From the cell containing the given text, extract its center point as [x, y] coordinate. 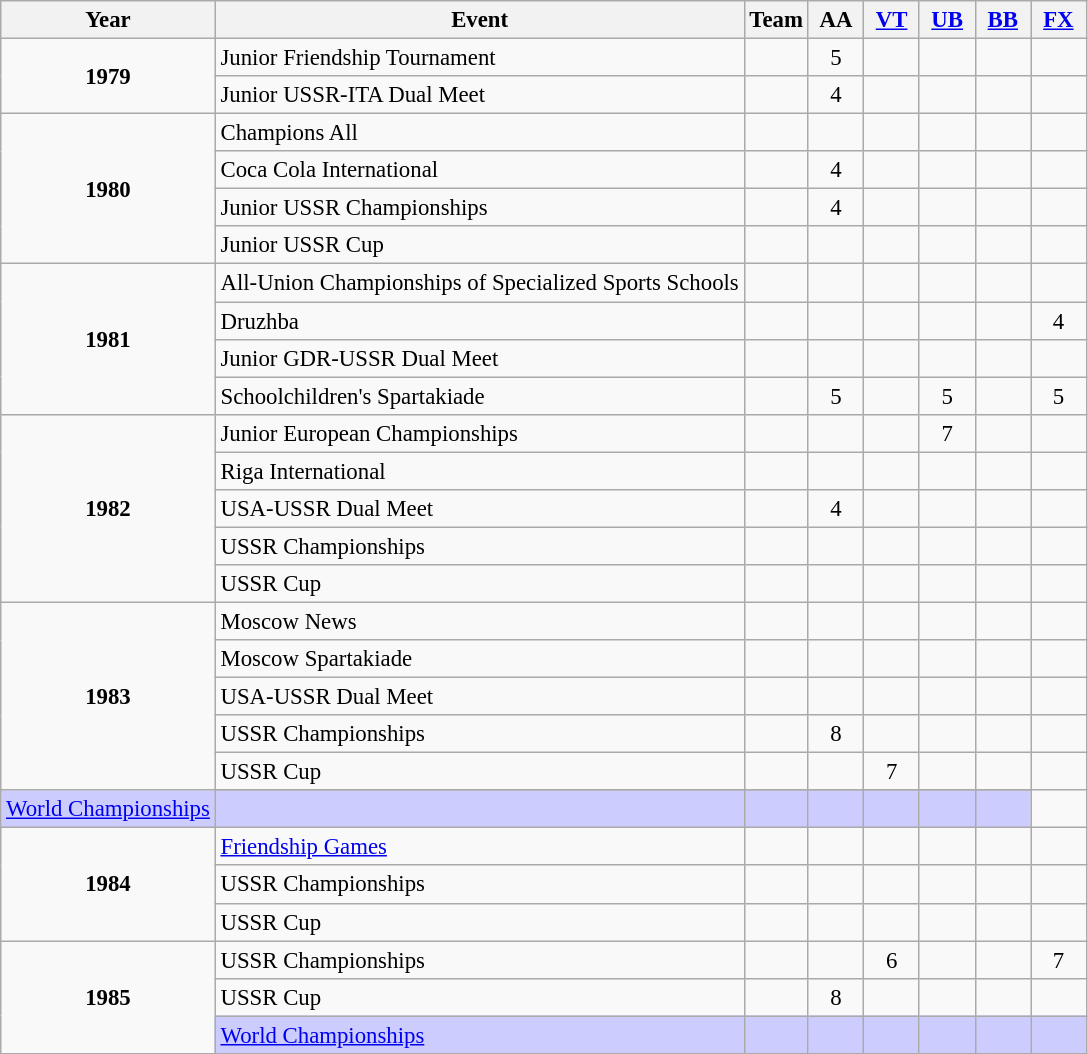
All-Union Championships of Specialized Sports Schools [480, 283]
Junior GDR-USSR Dual Meet [480, 358]
1979 [108, 76]
Friendship Games [480, 847]
1982 [108, 508]
Junior Friendship Tournament [480, 58]
Event [480, 20]
1983 [108, 696]
Team [776, 20]
AA [836, 20]
6 [892, 960]
BB [1003, 20]
Moscow News [480, 621]
FX [1059, 20]
Junior USSR Cup [480, 245]
Junior European Championships [480, 433]
Druzhba [480, 321]
Year [108, 20]
1980 [108, 189]
1984 [108, 884]
Coca Cola International [480, 170]
Riga International [480, 471]
VT [892, 20]
Junior USSR-ITA Dual Meet [480, 95]
1985 [108, 998]
Junior USSR Championships [480, 208]
1981 [108, 339]
Schoolchildren's Spartakiade [480, 396]
Moscow Spartakiade [480, 659]
UB [947, 20]
Champions All [480, 133]
